Identify which cell holds the provided text, then report its [X, Y] central coordinate. 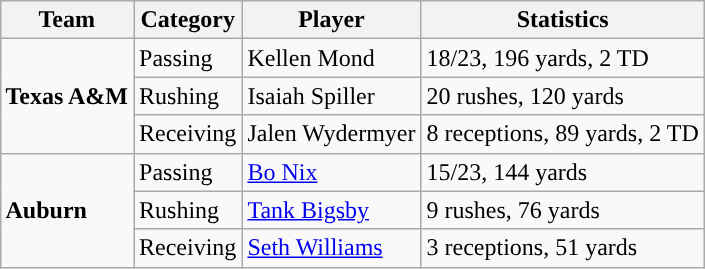
3 receptions, 51 yards [562, 248]
Team [67, 20]
Isaiah Spiller [332, 96]
8 receptions, 89 yards, 2 TD [562, 134]
Jalen Wydermyer [332, 134]
Player [332, 20]
15/23, 144 yards [562, 172]
Auburn [67, 210]
Category [188, 20]
Kellen Mond [332, 58]
9 rushes, 76 yards [562, 210]
Seth Williams [332, 248]
Statistics [562, 20]
20 rushes, 120 yards [562, 96]
Bo Nix [332, 172]
Texas A&M [67, 96]
18/23, 196 yards, 2 TD [562, 58]
Tank Bigsby [332, 210]
